From the cell containing the given text, extract its center point as (X, Y) coordinate. 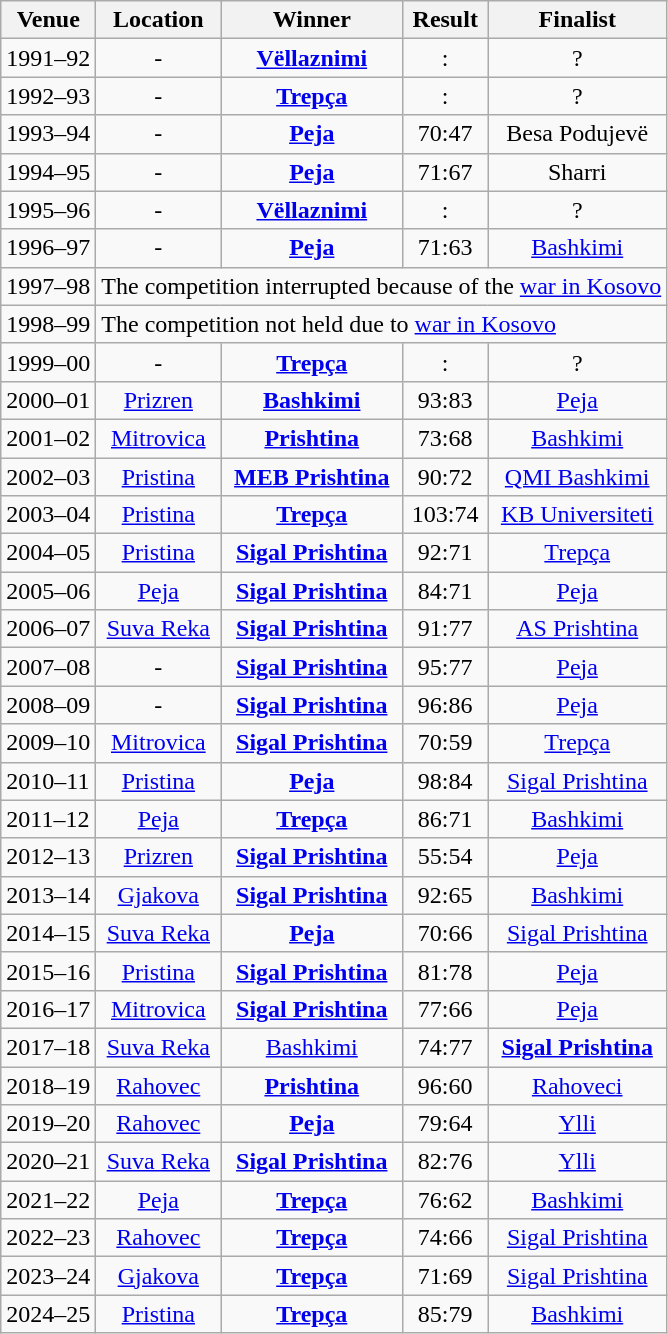
76:62 (446, 1200)
1992–93 (48, 96)
1994–95 (48, 172)
95:77 (446, 667)
73:68 (446, 438)
71:69 (446, 1276)
2013–14 (48, 895)
1995–96 (48, 210)
86:71 (446, 819)
70:47 (446, 134)
74:66 (446, 1238)
71:63 (446, 248)
2023–24 (48, 1276)
84:71 (446, 591)
The competition interrupted because of the war in Kosovo (382, 286)
1993–94 (48, 134)
96:86 (446, 705)
2022–23 (48, 1238)
2021–22 (48, 1200)
55:54 (446, 857)
79:64 (446, 1124)
1996–97 (48, 248)
2017–18 (48, 1047)
2024–25 (48, 1314)
85:79 (446, 1314)
2009–10 (48, 743)
82:76 (446, 1162)
2001–02 (48, 438)
2006–07 (48, 629)
2019–20 (48, 1124)
Finalist (578, 20)
70:66 (446, 933)
92:65 (446, 895)
91:77 (446, 629)
70:59 (446, 743)
2002–03 (48, 477)
2005–06 (48, 591)
2000–01 (48, 400)
2007–08 (48, 667)
Winner (312, 20)
90:72 (446, 477)
1999–00 (48, 362)
Besa Podujevë (578, 134)
Sharri (578, 172)
98:84 (446, 781)
KB Universiteti (578, 515)
2011–12 (48, 819)
1997–98 (48, 286)
Result (446, 20)
71:67 (446, 172)
1998–99 (48, 324)
92:71 (446, 553)
93:83 (446, 400)
Rahoveci (578, 1085)
2012–13 (48, 857)
1991–92 (48, 58)
QMI Bashkimi (578, 477)
2020–21 (48, 1162)
2003–04 (48, 515)
2014–15 (48, 933)
MEB Prishtina (312, 477)
2018–19 (48, 1085)
AS Prishtina (578, 629)
77:66 (446, 1009)
96:60 (446, 1085)
2016–17 (48, 1009)
81:78 (446, 971)
2010–11 (48, 781)
2008–09 (48, 705)
2004–05 (48, 553)
Location (158, 20)
The competition not held due to war in Kosovo (382, 324)
2015–16 (48, 971)
74:77 (446, 1047)
103:74 (446, 515)
Venue (48, 20)
